Extract the (X, Y) coordinate from the center of the cell holding the provided text.  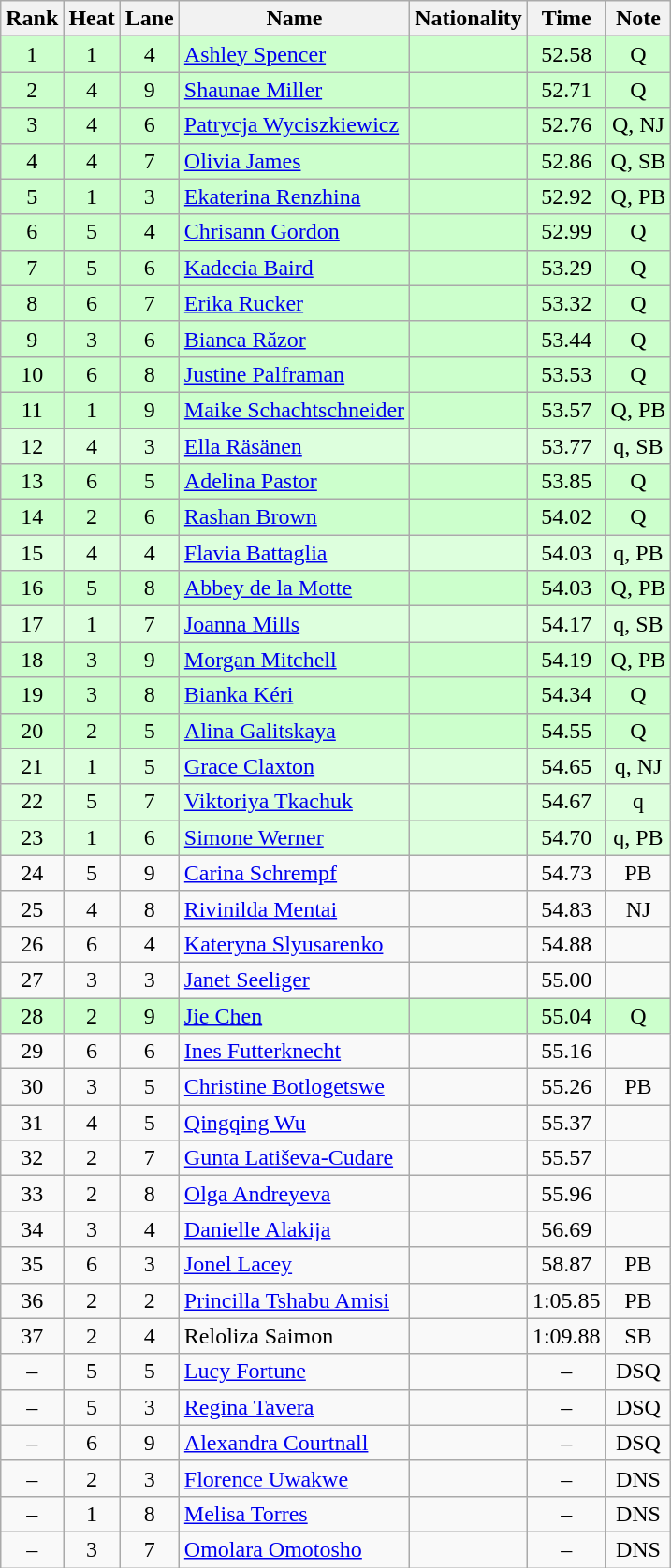
55.26 (566, 1087)
Omolara Omotosho (294, 1549)
53.77 (566, 446)
Chrisann Gordon (294, 232)
Ella Räsänen (294, 446)
Simone Werner (294, 837)
23 (32, 837)
52.71 (566, 90)
55.00 (566, 980)
NJ (638, 908)
16 (32, 588)
Note (638, 19)
Justine Palframan (294, 374)
53.85 (566, 482)
Flavia Battaglia (294, 553)
Carina Schrempf (294, 873)
Bianka Kéri (294, 695)
54.34 (566, 695)
52.92 (566, 196)
Shaunae Miller (294, 90)
Bianca Răzor (294, 339)
Kadecia Baird (294, 268)
Danielle Alakija (294, 1229)
Maike Schachtschneider (294, 410)
Gunta Latiševa-Cudare (294, 1158)
54.67 (566, 802)
22 (32, 802)
Lucy Fortune (294, 1372)
17 (32, 624)
53.44 (566, 339)
55.37 (566, 1123)
Time (566, 19)
q (638, 802)
Florence Uwakwe (294, 1478)
Ashley Spencer (294, 54)
53.53 (566, 374)
24 (32, 873)
Jonel Lacey (294, 1265)
1:09.88 (566, 1336)
54.88 (566, 944)
Olga Andreyeva (294, 1194)
35 (32, 1265)
15 (32, 553)
54.02 (566, 517)
Ekaterina Renzhina (294, 196)
58.87 (566, 1265)
55.04 (566, 1015)
Janet Seeliger (294, 980)
21 (32, 766)
29 (32, 1052)
Rank (32, 19)
34 (32, 1229)
Olivia James (294, 161)
31 (32, 1123)
Q, SB (638, 161)
54.73 (566, 873)
Nationality (469, 19)
52.86 (566, 161)
14 (32, 517)
36 (32, 1300)
Heat (92, 19)
Qingqing Wu (294, 1123)
28 (32, 1015)
32 (32, 1158)
Patrycja Wyciszkiewicz (294, 125)
Q, NJ (638, 125)
10 (32, 374)
53.32 (566, 303)
Grace Claxton (294, 766)
54.70 (566, 837)
1:05.85 (566, 1300)
Princilla Tshabu Amisi (294, 1300)
25 (32, 908)
37 (32, 1336)
Melisa Torres (294, 1514)
54.83 (566, 908)
20 (32, 731)
54.19 (566, 660)
54.55 (566, 731)
12 (32, 446)
Alina Galitskaya (294, 731)
Erika Rucker (294, 303)
54.17 (566, 624)
q, NJ (638, 766)
18 (32, 660)
Ines Futterknecht (294, 1052)
33 (32, 1194)
55.16 (566, 1052)
26 (32, 944)
52.76 (566, 125)
27 (32, 980)
Christine Botlogetswe (294, 1087)
Reloliza Saimon (294, 1336)
55.96 (566, 1194)
Name (294, 19)
11 (32, 410)
Rivinilda Mentai (294, 908)
30 (32, 1087)
56.69 (566, 1229)
52.99 (566, 232)
52.58 (566, 54)
Abbey de la Motte (294, 588)
SB (638, 1336)
19 (32, 695)
13 (32, 482)
53.29 (566, 268)
Joanna Mills (294, 624)
Morgan Mitchell (294, 660)
53.57 (566, 410)
Rashan Brown (294, 517)
Lane (150, 19)
Alexandra Courtnall (294, 1443)
55.57 (566, 1158)
Viktoriya Tkachuk (294, 802)
54.65 (566, 766)
Kateryna Slyusarenko (294, 944)
Regina Tavera (294, 1407)
Jie Chen (294, 1015)
Adelina Pastor (294, 482)
